For the text-containing cell, return its midpoint in (x, y) coordinate format. 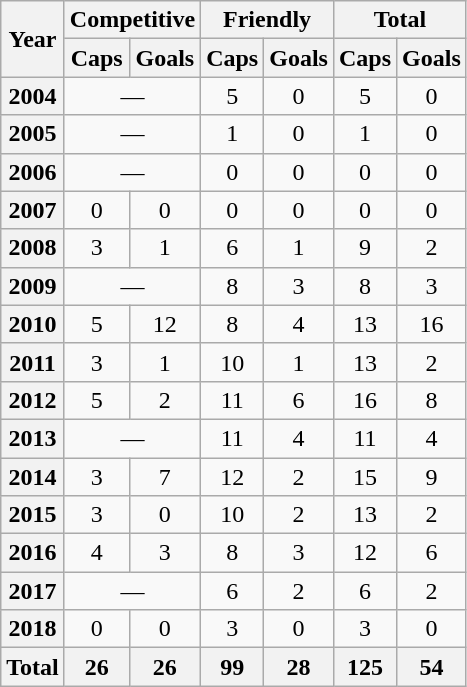
Competitive (132, 20)
Year (33, 39)
2016 (33, 553)
2014 (33, 477)
2012 (33, 400)
2013 (33, 438)
2015 (33, 515)
2007 (33, 210)
54 (432, 667)
2008 (33, 248)
99 (232, 667)
2004 (33, 96)
2011 (33, 362)
Friendly (268, 20)
28 (299, 667)
2017 (33, 591)
7 (165, 477)
2009 (33, 286)
2006 (33, 172)
2005 (33, 134)
15 (364, 477)
125 (364, 667)
2018 (33, 629)
2010 (33, 324)
